Output the (x, y) coordinate of the center of the cell containing the given text.  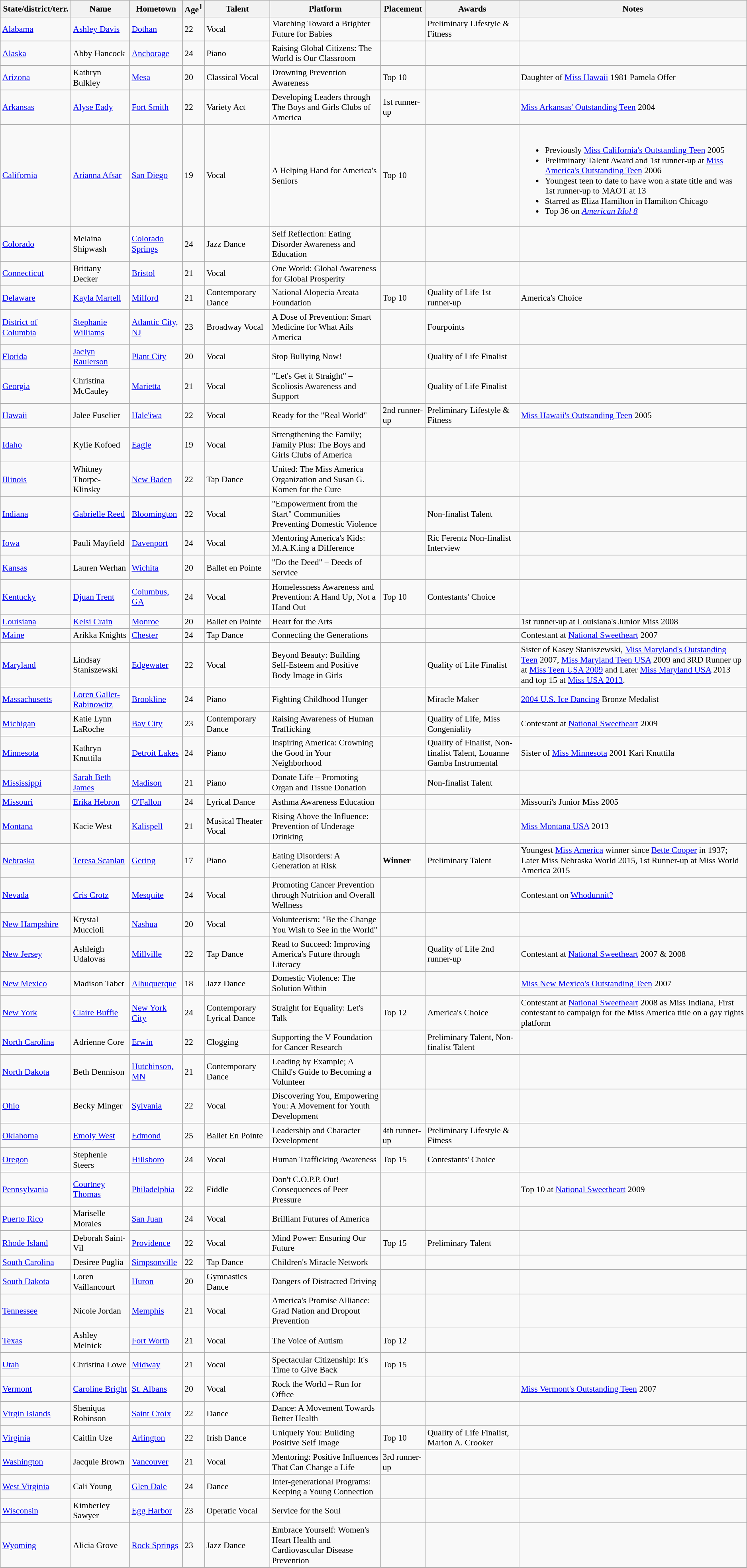
National Alopecia Areata Foundation (325, 298)
Rising Above the Influence: Prevention of Underage Drinking (325, 827)
Caitlin Uze (100, 1438)
Whitney Thorpe-Klinsky (100, 479)
Beth Dennison (100, 1072)
Texas (36, 1340)
Kansas (36, 568)
Top 10 at National Sweetheart 2009 (633, 1190)
Memphis (156, 1312)
Contestant at National Sweetheart 2008 as Miss Indiana, First contestant to campaign for the Miss America title on a gay rights platform (633, 1013)
San Diego (156, 175)
Sheniqua Robinson (100, 1414)
Arianna Afsar (100, 175)
Idaho (36, 445)
Maine (36, 636)
O'Fallon (156, 802)
Bloomington (156, 514)
Brilliant Futures of America (325, 1219)
Eating Disorders: A Generation at Risk (325, 861)
Alabama (36, 29)
Deborah Saint-Vil (100, 1243)
New Hampshire (36, 925)
North Dakota (36, 1072)
San Juan (156, 1219)
Ashley Davis (100, 29)
Midway (156, 1365)
Philadelphia (156, 1190)
Gabrielle Reed (100, 514)
Ballet En Pointe (237, 1136)
The Voice of Autism (325, 1340)
Egg Harbor (156, 1511)
Name (100, 9)
Emoly West (100, 1136)
Mariselle Morales (100, 1219)
Age1 (194, 9)
Albuquerque (156, 983)
Mentoring America's Kids: M.A.K.ing a Difference (325, 543)
New York City (156, 1013)
Oklahoma (36, 1136)
Wichita (156, 568)
Loren Galler-Rabinowitz (100, 699)
Musical Theater Vocal (237, 827)
Florida (36, 357)
3rd runner-up (403, 1462)
Miracle Maker (473, 699)
Milford (156, 298)
Miss Arkansas' Outstanding Teen 2004 (633, 108)
Kayla Martell (100, 298)
Marching Toward a Brighter Future for Babies (325, 29)
Louisiana (36, 622)
Tennessee (36, 1312)
Supporting the V Foundation for Cancer Research (325, 1042)
Quality of Life 2nd runner-up (473, 954)
"Empowerment from the Start" Communities Preventing Domestic Violence (325, 514)
Raising Awareness of Human Trafficking (325, 724)
Embrace Yourself: Women's Heart Health and Cardiovascular Disease Prevention (325, 1545)
Glen Dale (156, 1487)
Inspiring America: Crowning the Good in Your Neighborhood (325, 753)
Edgewater (156, 665)
West Virginia (36, 1487)
Platform (325, 9)
Georgia (36, 386)
"Do the Deed" – Deeds of Service (325, 568)
Daughter of Miss Hawaii 1981 Pamela Offer (633, 78)
Virgin Islands (36, 1414)
Colorado (36, 244)
Cali Young (100, 1487)
State/district/terr. (36, 9)
Loren Vaillancourt (100, 1281)
One World: Global Awareness for Global Prosperity (325, 273)
Volunteerism: "Be the Change You Wish to See in the World" (325, 925)
Winner (403, 861)
Indiana (36, 514)
Puerto Rico (36, 1219)
Gymnastics Dance (237, 1281)
Eagle (156, 445)
Ashley Melnick (100, 1340)
Don't C.O.P.P. Out! Consequences of Peer Pressure (325, 1190)
Cris Crotz (100, 895)
Contemporary Lyrical Dance (237, 1013)
New Baden (156, 479)
Mesquite (156, 895)
Contestant at National Sweetheart 2007 (633, 636)
Massachusetts (36, 699)
Hillsboro (156, 1160)
Lauren Werhan (100, 568)
Djuan Trent (100, 597)
Miss Montana USA 2013 (633, 827)
North Carolina (36, 1042)
Maryland (36, 665)
Mentoring: Positive Influences That Can Change a Life (325, 1462)
Anchorage (156, 53)
Montana (36, 827)
Kathryn Knuttila (100, 753)
Service for the Soul (325, 1511)
Dance: A Movement Towards Better Health (325, 1414)
St. Albans (156, 1389)
Connecting the Generations (325, 636)
Kentucky (36, 597)
Katie Lynn LaRoche (100, 724)
Leading by Example; A Child's Guide to Becoming a Volunteer (325, 1072)
New Jersey (36, 954)
"Let's Get it Straight" – Scoliosis Awareness and Support (325, 386)
Caroline Bright (100, 1389)
Colorado Springs (156, 244)
South Dakota (36, 1281)
Abby Hancock (100, 53)
Millville (156, 954)
Nebraska (36, 861)
Desiree Puglia (100, 1263)
Jacquie Brown (100, 1462)
Fiddle (237, 1190)
New York (36, 1013)
South Carolina (36, 1263)
Ashleigh Udalovas (100, 954)
Kalispell (156, 827)
Rock Springs (156, 1545)
1st runner-up (403, 108)
Kylie Kofoed (100, 445)
Mesa (156, 78)
Irish Dance (237, 1438)
California (36, 175)
Monroe (156, 622)
Beyond Beauty: Building Self-Esteem and Positive Body Image in Girls (325, 665)
Raising Global Citizens: The World is Our Classroom (325, 53)
Arizona (36, 78)
Bristol (156, 273)
1st runner-up at Louisiana's Junior Miss 2008 (633, 622)
Discovering You, Empowering You: A Movement for Youth Development (325, 1106)
17 (194, 861)
Arikka Knights (100, 636)
Awards (473, 9)
Simpsonville (156, 1263)
Krystal Muccioli (100, 925)
Lindsay Staniszewski (100, 665)
Miss New Mexico's Outstanding Teen 2007 (633, 983)
Davenport (156, 543)
Uniquely You: Building Positive Self Image (325, 1438)
Hawaii (36, 416)
Quality of Life Finalist, Marion A. Crooker (473, 1438)
Atlantic City, NJ (156, 327)
Quality of Finalist, Non-finalist Talent, Louanne Gamba Instrumental (473, 753)
America's Promise Alliance: Grad Nation and Dropout Prevention (325, 1312)
Vermont (36, 1389)
Miss Hawaii's Outstanding Teen 2005 (633, 416)
Fort Smith (156, 108)
District of Columbia (36, 327)
Fourpoints (473, 327)
Claire Buffie (100, 1013)
Adrienne Core (100, 1042)
Variety Act (237, 108)
Leadership and Character Development (325, 1136)
Edmond (156, 1136)
Courtney Thomas (100, 1190)
Clogging (237, 1042)
Straight for Equality: Let's Talk (325, 1013)
Missouri's Junior Miss 2005 (633, 802)
Preliminary Talent, Non-finalist Talent (473, 1042)
Mississippi (36, 783)
New Mexico (36, 983)
Self Reflection: Eating Disorder Awareness and Education (325, 244)
Erwin (156, 1042)
Columbus, GA (156, 597)
Ric Ferentz Non-finalist Interview (473, 543)
Contestant at National Sweetheart 2009 (633, 724)
18 (194, 983)
Virginia (36, 1438)
Youngest Miss America winner since Bette Cooper in 1937; Later Miss Nebraska World 2015, 1st Runner-up at Miss World America 2015 (633, 861)
Bay City (156, 724)
Fort Worth (156, 1340)
Children's Miracle Network (325, 1263)
Alicia Grove (100, 1545)
Notes (633, 9)
Wisconsin (36, 1511)
Classical Vocal (237, 78)
Arkansas (36, 108)
Quality of Life 1st runner-up (473, 298)
Ready for the "Real World" (325, 416)
Promoting Cancer Prevention through Nutrition and Overall Wellness (325, 895)
Hale'iwa (156, 416)
Arlington (156, 1438)
Contestant on Whodunnit? (633, 895)
Melaina Shipwash (100, 244)
Hometown (156, 9)
Heart for the Arts (325, 622)
Marietta (156, 386)
Detroit Lakes (156, 753)
Quality of Life, Miss Congeniality (473, 724)
Kelsi Crain (100, 622)
Washington (36, 1462)
Talent (237, 9)
Homelessness Awareness and Prevention: A Hand Up, Not a Hand Out (325, 597)
Nicole Jordan (100, 1312)
Brookline (156, 699)
Rhode Island (36, 1243)
Stop Bullying Now! (325, 357)
Ohio (36, 1106)
Stephenie Steers (100, 1160)
Kacie West (100, 827)
Saint Croix (156, 1414)
Placement (403, 9)
Huron (156, 1281)
Nevada (36, 895)
Developing Leaders through The Boys and Girls Clubs of America (325, 108)
Teresa Scanlan (100, 861)
Pauli Mayfield (100, 543)
Delaware (36, 298)
Gering (156, 861)
Dangers of Distracted Driving (325, 1281)
Utah (36, 1365)
Rock the World – Run for Office (325, 1389)
Hutchinson, MN (156, 1072)
A Dose of Prevention: Smart Medicine for What Ails America (325, 327)
Pennsylvania (36, 1190)
Contestant at National Sweetheart 2007 & 2008 (633, 954)
Erika Hebron (100, 802)
Stephanie Williams (100, 327)
Miss Vermont's Outstanding Teen 2007 (633, 1389)
Becky Minger (100, 1106)
2004 U.S. Ice Dancing Bronze Medalist (633, 699)
Nashua (156, 925)
Vancouver (156, 1462)
Sylvania (156, 1106)
4th runner-up (403, 1136)
Dothan (156, 29)
Iowa (36, 543)
Strengthening the Family; Family Plus: The Boys and Girls Clubs of America (325, 445)
Sarah Beth James (100, 783)
Domestic Violence: The Solution Within (325, 983)
Asthma Awareness Education (325, 802)
Michigan (36, 724)
Madison Tabet (100, 983)
Christina McCauley (100, 386)
Alaska (36, 53)
2nd runner-up (403, 416)
Mind Power: Ensuring Our Future (325, 1243)
Missouri (36, 802)
Kathryn Bulkley (100, 78)
Oregon (36, 1160)
Plant City (156, 357)
Brittany Decker (100, 273)
Wyoming (36, 1545)
Connecticut (36, 273)
Chester (156, 636)
Drowning Prevention Awareness (325, 78)
Read to Succeed: Improving America's Future through Literacy (325, 954)
Kimberley Sawyer (100, 1511)
Donate Life – Promoting Organ and Tissue Donation (325, 783)
Lyrical Dance (237, 802)
Human Trafficking Awareness (325, 1160)
United: The Miss America Organization and Susan G. Komen for the Cure (325, 479)
Madison (156, 783)
Sister of Miss Minnesota 2001 Kari Knuttila (633, 753)
Alyse Eady (100, 108)
Jaclyn Raulerson (100, 357)
Spectacular Citizenship: It's Time to Give Back (325, 1365)
Inter-generational Programs: Keeping a Young Connection (325, 1487)
Illinois (36, 479)
Providence (156, 1243)
Jalee Fuselier (100, 416)
Christina Lowe (100, 1365)
25 (194, 1136)
Broadway Vocal (237, 327)
Minnesota (36, 753)
Operatic Vocal (237, 1511)
A Helping Hand for America's Seniors (325, 175)
Fighting Childhood Hunger (325, 699)
